Detect which cell encompasses the target text, then output its (x, y) center coordinate. 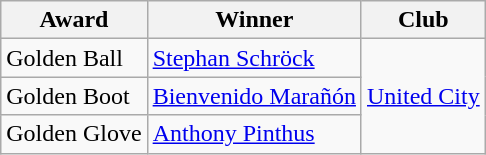
United City (423, 96)
Golden Boot (74, 96)
Award (74, 20)
Anthony Pinthus (254, 134)
Bienvenido Marañón (254, 96)
Stephan Schröck (254, 58)
Golden Glove (74, 134)
Club (423, 20)
Winner (254, 20)
Golden Ball (74, 58)
